Capture the cell that displays the provided text and extract its (X, Y) central coordinate. 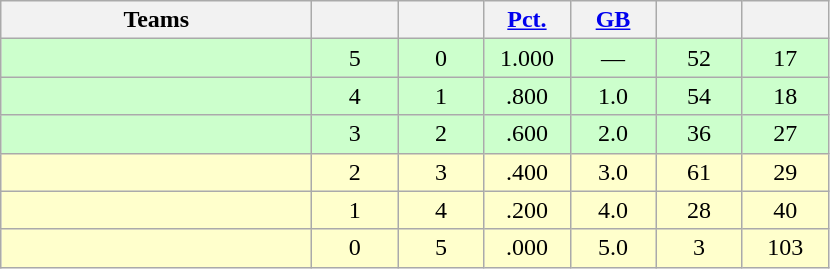
.600 (527, 134)
— (613, 58)
28 (699, 210)
40 (785, 210)
103 (785, 248)
1.000 (527, 58)
Teams (156, 20)
54 (699, 96)
3.0 (613, 172)
27 (785, 134)
.400 (527, 172)
Pct. (527, 20)
5.0 (613, 248)
.000 (527, 248)
52 (699, 58)
.200 (527, 210)
4.0 (613, 210)
18 (785, 96)
36 (699, 134)
29 (785, 172)
61 (699, 172)
2.0 (613, 134)
17 (785, 58)
GB (613, 20)
1.0 (613, 96)
.800 (527, 96)
